Capture the cell that displays the provided text and extract its (X, Y) central coordinate. 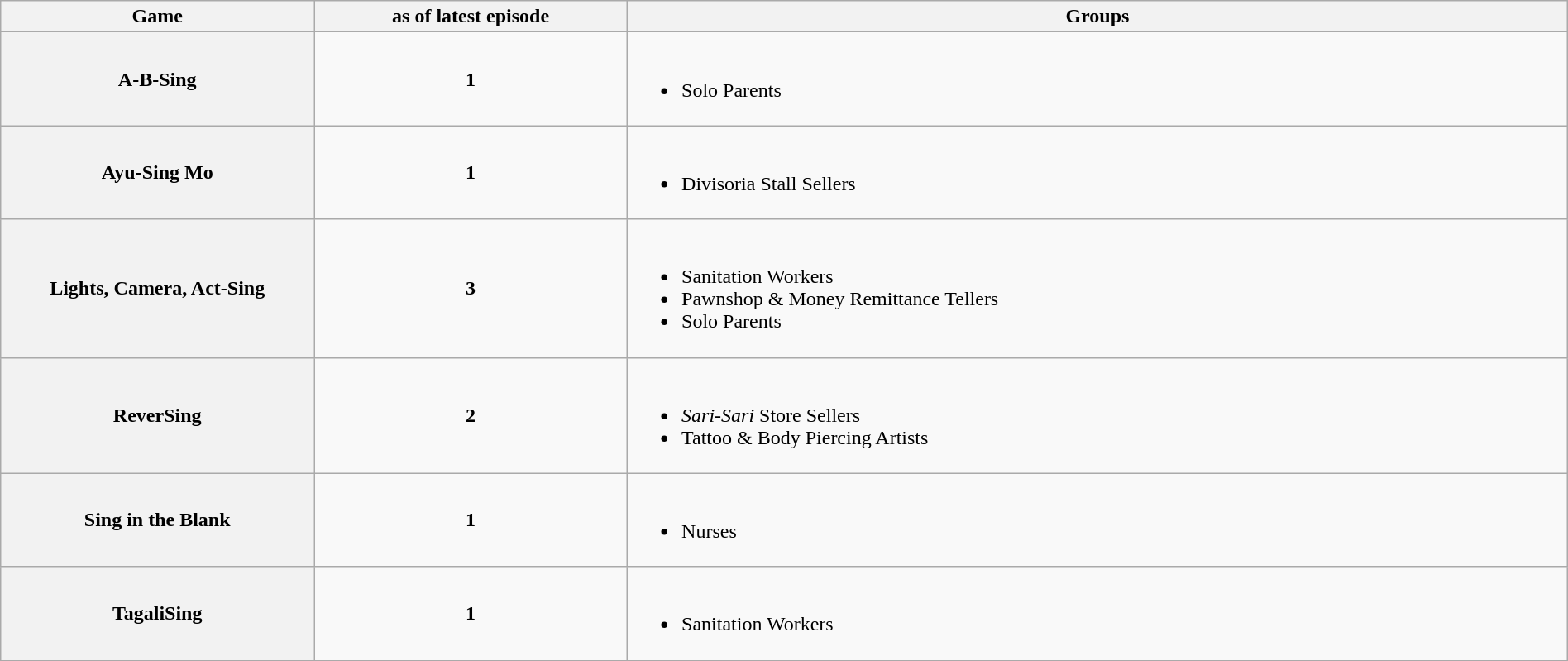
as of latest episode (471, 17)
Solo Parents (1098, 79)
Lights, Camera, Act-Sing (157, 288)
Sari-Sari Store SellersTattoo & Body Piercing Artists (1098, 415)
Sanitation Workers (1098, 614)
TagaliSing (157, 614)
2 (471, 415)
3 (471, 288)
Ayu-Sing Mo (157, 172)
Game (157, 17)
A-B-Sing (157, 79)
ReverSing (157, 415)
Sing in the Blank (157, 520)
Groups (1098, 17)
Divisoria Stall Sellers (1098, 172)
Nurses (1098, 520)
Sanitation WorkersPawnshop & Money Remittance TellersSolo Parents (1098, 288)
